Locate the cell with the specified text and output its [x, y] center coordinate. 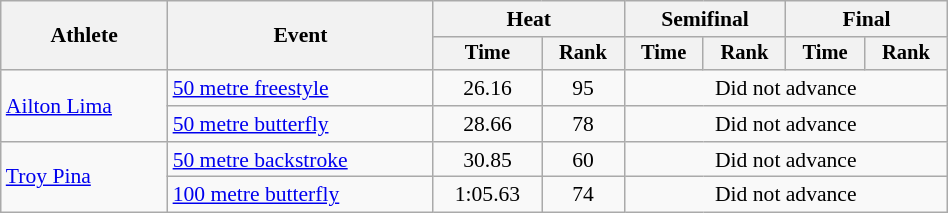
Heat [528, 19]
30.85 [487, 160]
74 [584, 195]
26.16 [487, 88]
100 metre butterfly [301, 195]
50 metre butterfly [301, 124]
Troy Pina [84, 178]
50 metre freestyle [301, 88]
78 [584, 124]
Ailton Lima [84, 106]
1:05.63 [487, 195]
28.66 [487, 124]
Final [867, 19]
Event [301, 36]
Athlete [84, 36]
60 [584, 160]
95 [584, 88]
Semifinal [704, 19]
50 metre backstroke [301, 160]
